Capture the cell that displays the provided text and extract its [X, Y] central coordinate. 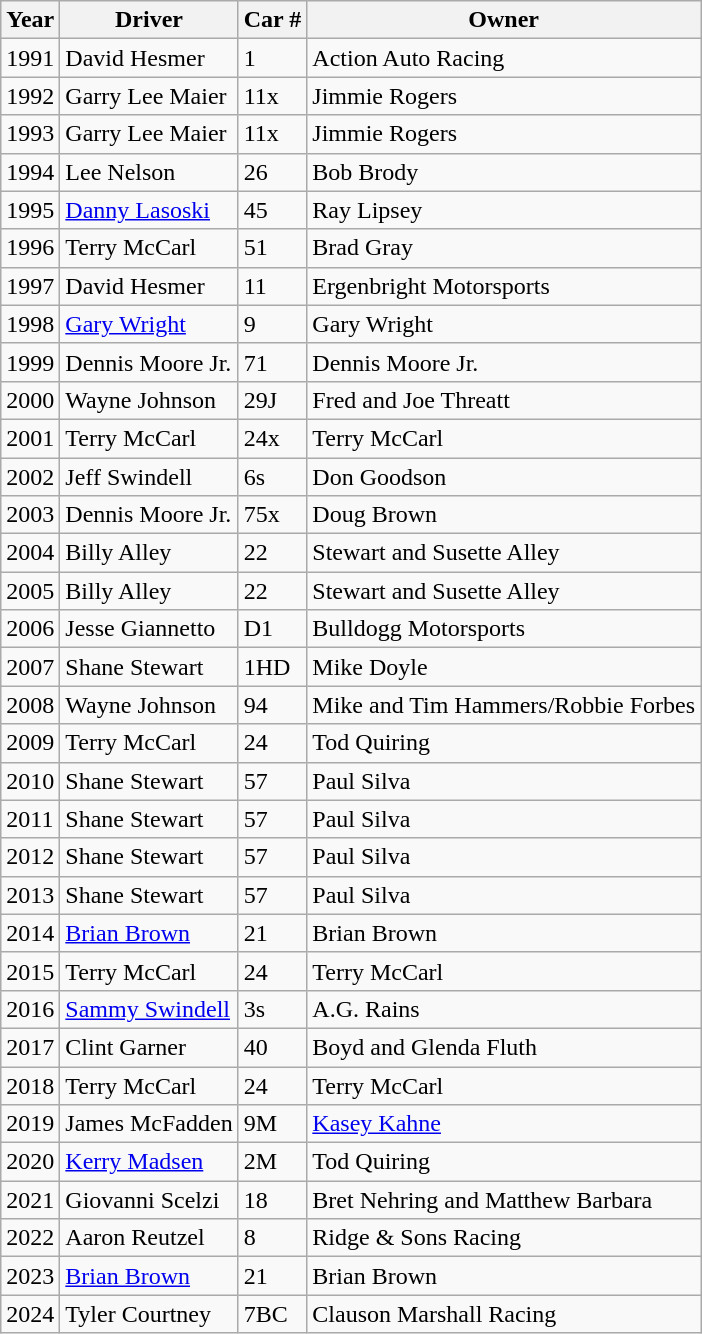
2008 [30, 705]
Fred and Joe Threatt [504, 400]
Mike and Tim Hammers/Robbie Forbes [504, 705]
1999 [30, 362]
11 [272, 286]
Mike Doyle [504, 667]
Giovanni Scelzi [149, 1200]
26 [272, 172]
51 [272, 248]
2015 [30, 971]
Clauson Marshall Racing [504, 1314]
2020 [30, 1162]
Ridge & Sons Racing [504, 1238]
2009 [30, 743]
2007 [30, 667]
24x [272, 438]
Aaron Reutzel [149, 1238]
2010 [30, 781]
Year [30, 20]
40 [272, 1047]
45 [272, 210]
1996 [30, 248]
2004 [30, 553]
3s [272, 1009]
Lee Nelson [149, 172]
2023 [30, 1276]
29J [272, 400]
Kasey Kahne [504, 1124]
Clint Garner [149, 1047]
Car # [272, 20]
2001 [30, 438]
Boyd and Glenda Fluth [504, 1047]
2019 [30, 1124]
1HD [272, 667]
James McFadden [149, 1124]
Action Auto Racing [504, 58]
2005 [30, 591]
Bulldogg Motorsports [504, 629]
9M [272, 1124]
2012 [30, 857]
1997 [30, 286]
2018 [30, 1085]
18 [272, 1200]
2013 [30, 895]
1998 [30, 324]
2000 [30, 400]
2014 [30, 933]
75x [272, 515]
1992 [30, 96]
Brad Gray [504, 248]
Bob Brody [504, 172]
Doug Brown [504, 515]
2016 [30, 1009]
7BC [272, 1314]
Ergenbright Motorsports [504, 286]
Ray Lipsey [504, 210]
Tyler Courtney [149, 1314]
9 [272, 324]
6s [272, 477]
Driver [149, 20]
71 [272, 362]
2M [272, 1162]
D1 [272, 629]
Jeff Swindell [149, 477]
8 [272, 1238]
1993 [30, 134]
A.G. Rains [504, 1009]
2006 [30, 629]
1991 [30, 58]
Danny Lasoski [149, 210]
2011 [30, 819]
Jesse Giannetto [149, 629]
Owner [504, 20]
2002 [30, 477]
2021 [30, 1200]
Kerry Madsen [149, 1162]
2003 [30, 515]
Don Goodson [504, 477]
Bret Nehring and Matthew Barbara [504, 1200]
1 [272, 58]
2022 [30, 1238]
2017 [30, 1047]
2024 [30, 1314]
1994 [30, 172]
94 [272, 705]
Sammy Swindell [149, 1009]
1995 [30, 210]
